Find where the given text appears and provide that cell's center as [x, y] coordinate. 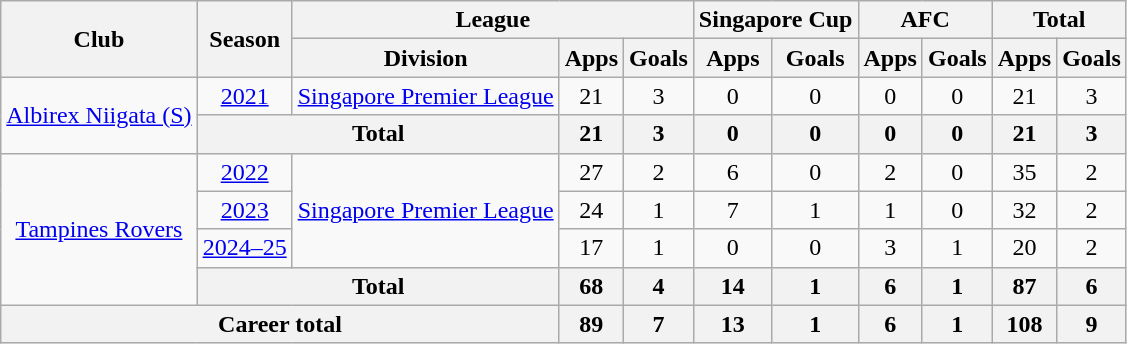
2022 [244, 172]
Club [99, 39]
32 [1024, 210]
13 [732, 324]
Albirex Niigata (S) [99, 115]
9 [1092, 324]
4 [659, 286]
17 [591, 248]
League [492, 20]
Career total [280, 324]
Season [244, 39]
Singapore Cup [776, 20]
14 [732, 286]
68 [591, 286]
27 [591, 172]
35 [1024, 172]
Tampines Rovers [99, 229]
108 [1024, 324]
20 [1024, 248]
2021 [244, 96]
89 [591, 324]
87 [1024, 286]
AFC [925, 20]
2024–25 [244, 248]
24 [591, 210]
Division [426, 58]
2023 [244, 210]
